From the cell containing the given text, extract its center point as [x, y] coordinate. 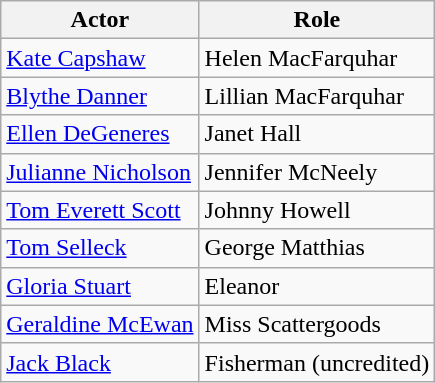
Janet Hall [317, 134]
Gloria Stuart [100, 286]
Role [317, 20]
Blythe Danner [100, 96]
Johnny Howell [317, 210]
Ellen DeGeneres [100, 134]
Actor [100, 20]
Jennifer McNeely [317, 172]
Helen MacFarquhar [317, 58]
George Matthias [317, 248]
Geraldine McEwan [100, 324]
Lillian MacFarquhar [317, 96]
Tom Everett Scott [100, 210]
Miss Scattergoods [317, 324]
Eleanor [317, 286]
Tom Selleck [100, 248]
Kate Capshaw [100, 58]
Fisherman (uncredited) [317, 362]
Jack Black [100, 362]
Julianne Nicholson [100, 172]
